Provide the (X, Y) coordinate of the cell's center where the given text is located.  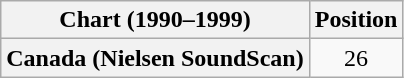
26 (356, 58)
Position (356, 20)
Canada (Nielsen SoundScan) (155, 58)
Chart (1990–1999) (155, 20)
